Scan for the cell matching the given text and deliver its [X, Y] coordinate at center. 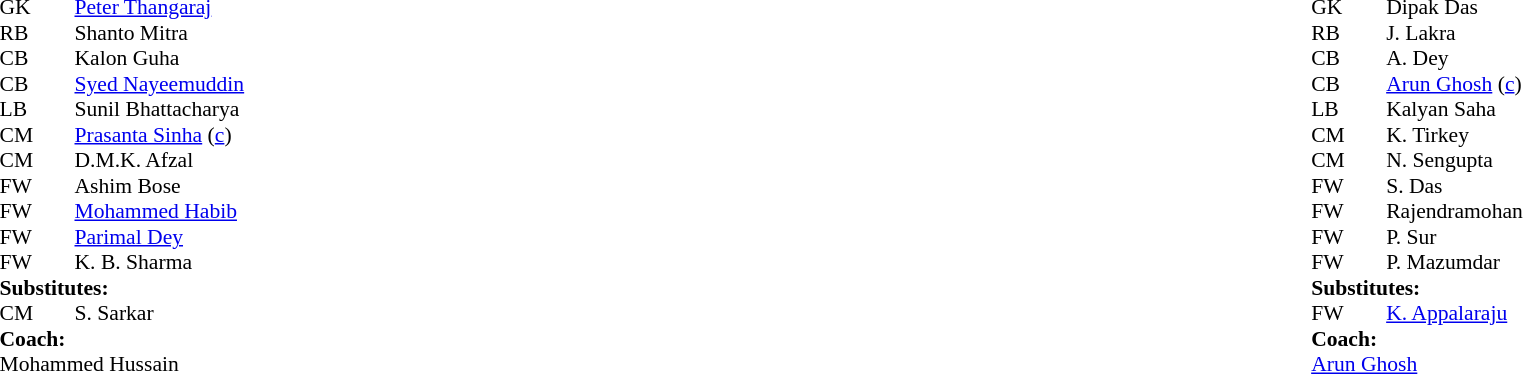
Syed Nayeemuddin [159, 84]
Ashim Bose [159, 186]
Kalyan Saha [1454, 109]
N. Sengupta [1454, 161]
K. Tirkey [1454, 135]
Prasanta Sinha (c) [159, 135]
Mohammed Habib [159, 211]
Sunil Bhattacharya [159, 109]
A. Dey [1454, 59]
Rajendramohan [1454, 211]
P. Mazumdar [1454, 263]
K. B. Sharma [159, 263]
S. Das [1454, 186]
J. Lakra [1454, 33]
S. Sarkar [159, 313]
P. Sur [1454, 237]
D.M.K. Afzal [159, 161]
Shanto Mitra [159, 33]
K. Appalaraju [1454, 313]
Arun Ghosh (c) [1454, 84]
Parimal Dey [159, 237]
Kalon Guha [159, 59]
